Output the [X, Y] coordinate of the center of the cell containing the given text.  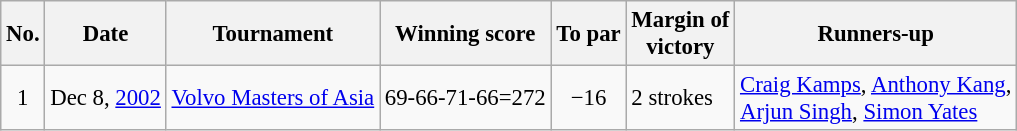
Winning score [466, 34]
No. [23, 34]
Tournament [272, 34]
Runners-up [876, 34]
Dec 8, 2002 [106, 98]
Date [106, 34]
Craig Kamps, Anthony Kang, Arjun Singh, Simon Yates [876, 98]
Volvo Masters of Asia [272, 98]
To par [588, 34]
69-66-71-66=272 [466, 98]
Margin ofvictory [680, 34]
1 [23, 98]
−16 [588, 98]
2 strokes [680, 98]
